Output the [X, Y] coordinate of the center of the cell containing the given text.  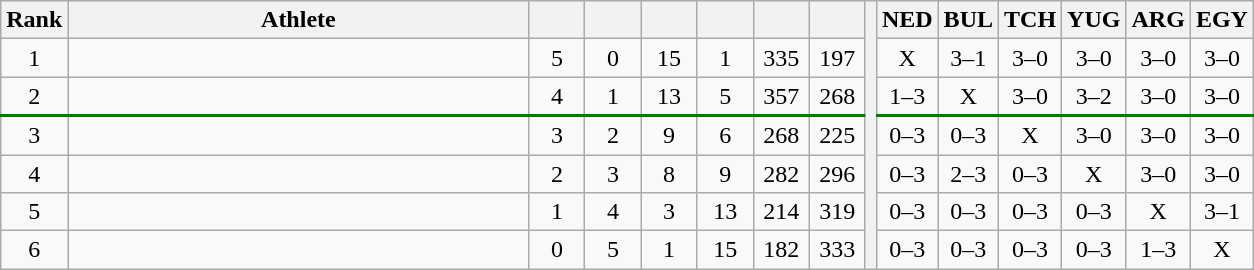
ARG [1158, 20]
335 [781, 58]
214 [781, 212]
3–2 [1094, 96]
TCH [1030, 20]
197 [837, 58]
333 [837, 250]
Rank [34, 20]
NED [907, 20]
Athlete [298, 20]
BUL [968, 20]
282 [781, 173]
2–3 [968, 173]
EGY [1222, 20]
182 [781, 250]
225 [837, 136]
357 [781, 96]
YUG [1094, 20]
319 [837, 212]
296 [837, 173]
8 [669, 173]
